Output the (x, y) coordinate of the center of the cell containing the given text.  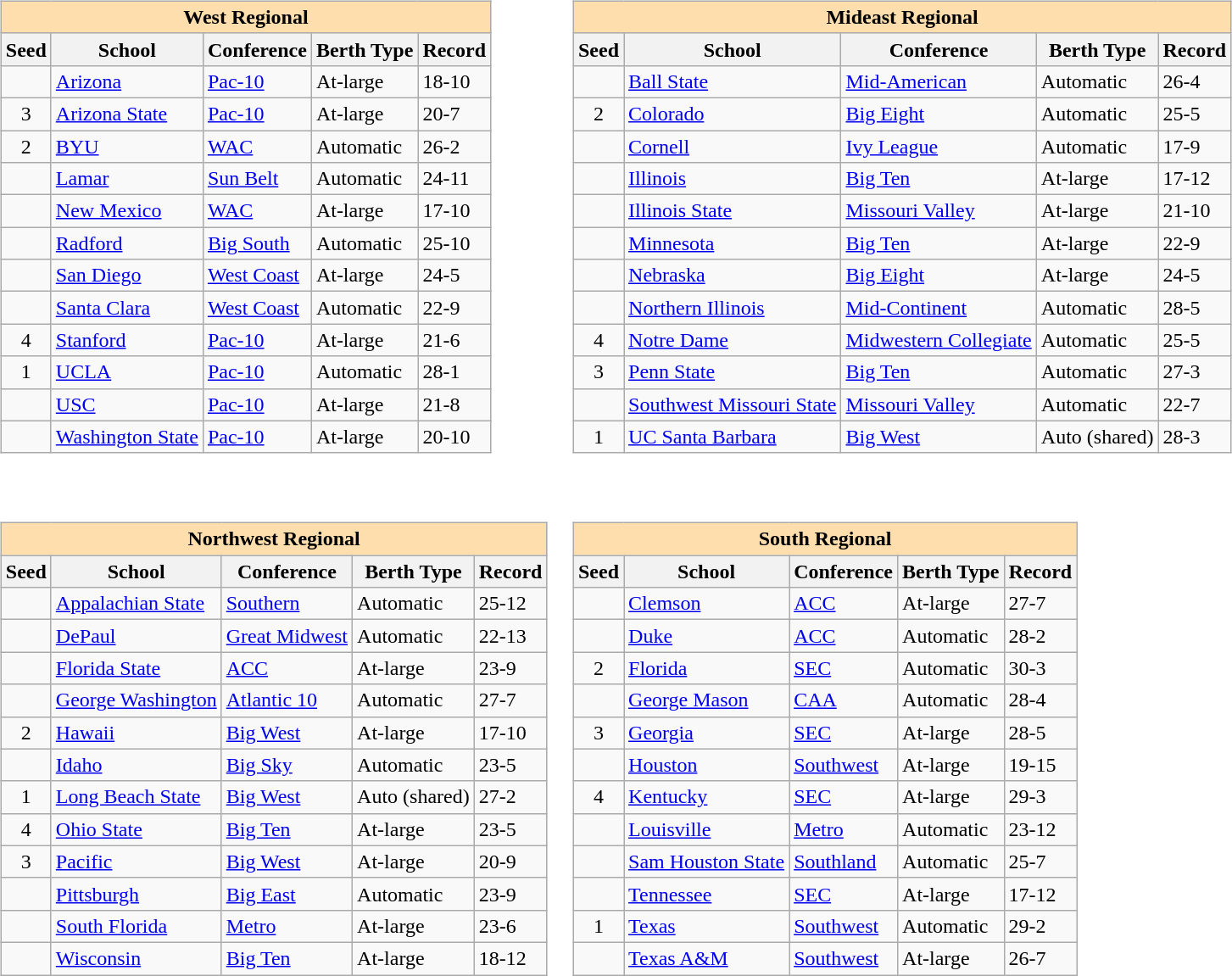
27-2 (510, 797)
Texas A&M (707, 958)
DePaul (136, 636)
21-6 (454, 340)
18-10 (454, 81)
26-7 (1040, 958)
Atlantic 10 (287, 700)
Southwest Missouri State (733, 404)
Radford (127, 243)
23-6 (510, 926)
Southern (287, 604)
Cornell (733, 147)
Hawaii (136, 733)
17-9 (1195, 147)
Kentucky (707, 797)
29-2 (1040, 926)
25-12 (510, 604)
24-11 (454, 179)
Washington State (127, 437)
Houston (707, 765)
Big East (287, 894)
21-8 (454, 404)
Arizona State (127, 114)
23-12 (1040, 829)
30-3 (1040, 668)
Mid-American (939, 81)
Idaho (136, 765)
Notre Dame (733, 340)
28-3 (1195, 437)
Ball State (733, 81)
Minnesota (733, 243)
28-1 (454, 372)
Big South (257, 243)
Long Beach State (136, 797)
CAA (844, 700)
South Regional (824, 539)
Southland (844, 862)
Pacific (136, 862)
Illinois State (733, 211)
USC (127, 404)
Florida (707, 668)
Nebraska (733, 276)
Colorado (733, 114)
UC Santa Barbara (733, 437)
BYU (127, 147)
Pittsburgh (136, 894)
20-9 (510, 862)
George Washington (136, 700)
Midwestern Collegiate (939, 340)
Duke (707, 636)
28-2 (1040, 636)
Ohio State (136, 829)
Georgia (707, 733)
Sun Belt (257, 179)
Mid-Continent (939, 308)
West Regional (246, 17)
Lamar (127, 179)
20-7 (454, 114)
New Mexico (127, 211)
San Diego (127, 276)
Stanford (127, 340)
Great Midwest (287, 636)
21-10 (1195, 211)
27-3 (1195, 372)
Big Sky (287, 765)
Arizona (127, 81)
Mideast Regional (902, 17)
Appalachian State (136, 604)
Louisville (707, 829)
25-7 (1040, 862)
29-3 (1040, 797)
Sam Houston State (707, 862)
22-13 (510, 636)
26-2 (454, 147)
George Mason (707, 700)
Ivy League (939, 147)
Northwest Regional (274, 539)
Penn State (733, 372)
20-10 (454, 437)
Florida State (136, 668)
25-10 (454, 243)
Wisconsin (136, 958)
18-12 (510, 958)
Santa Clara (127, 308)
22-7 (1195, 404)
Northern Illinois (733, 308)
28-4 (1040, 700)
Illinois (733, 179)
Texas (707, 926)
Tennessee (707, 894)
19-15 (1040, 765)
UCLA (127, 372)
Clemson (707, 604)
South Florida (136, 926)
26-4 (1195, 81)
